Output the [x, y] coordinate of the center of the cell containing the given text.  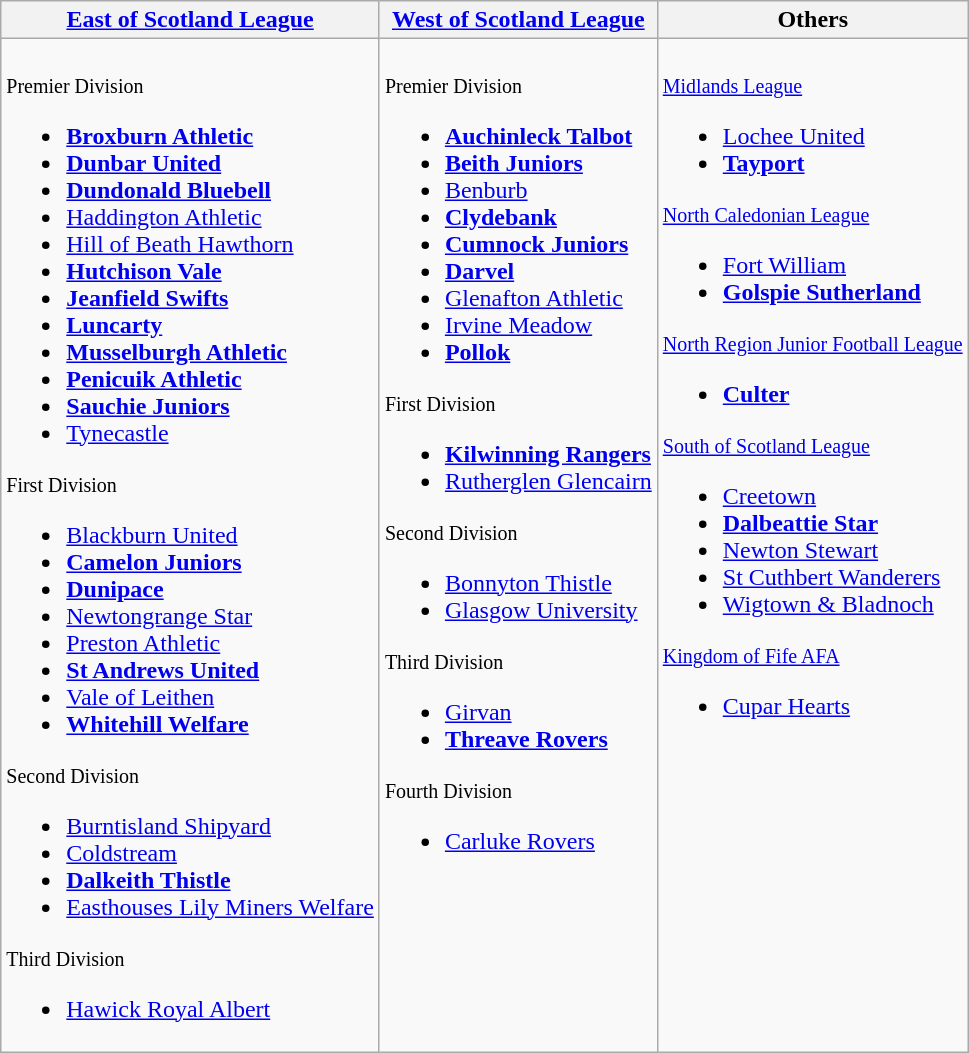
East of Scotland League [190, 20]
Others [812, 20]
West of Scotland League [518, 20]
